Search for the cell housing the specified text and yield its [x, y] center coordinate. 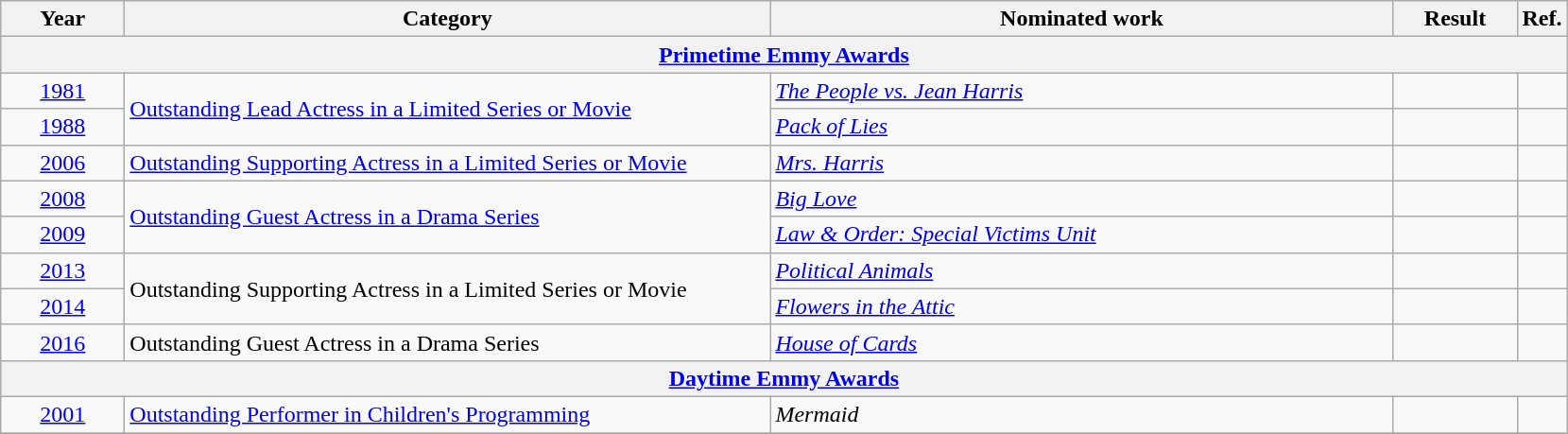
Daytime Emmy Awards [784, 378]
2006 [62, 163]
2008 [62, 199]
Law & Order: Special Victims Unit [1081, 234]
2001 [62, 414]
House of Cards [1081, 342]
Pack of Lies [1081, 127]
Nominated work [1081, 19]
Outstanding Lead Actress in a Limited Series or Movie [448, 109]
Outstanding Performer in Children's Programming [448, 414]
1988 [62, 127]
2013 [62, 270]
2016 [62, 342]
The People vs. Jean Harris [1081, 91]
Political Animals [1081, 270]
Year [62, 19]
Mermaid [1081, 414]
2009 [62, 234]
Category [448, 19]
Primetime Emmy Awards [784, 55]
Flowers in the Attic [1081, 306]
1981 [62, 91]
Ref. [1542, 19]
Big Love [1081, 199]
Mrs. Harris [1081, 163]
Result [1456, 19]
2014 [62, 306]
